Identify which cell holds the provided text, then report its (x, y) central coordinate. 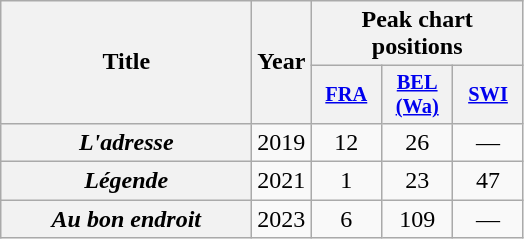
23 (418, 181)
26 (418, 142)
Légende (126, 181)
109 (418, 219)
2023 (282, 219)
BEL (Wa) (418, 95)
2019 (282, 142)
12 (346, 142)
L'adresse (126, 142)
6 (346, 219)
Year (282, 62)
FRA (346, 95)
1 (346, 181)
Au bon endroit (126, 219)
47 (488, 181)
2021 (282, 181)
SWI (488, 95)
Peak chart positions (418, 34)
Title (126, 62)
